Scan for the cell matching the given text and deliver its (x, y) coordinate at center. 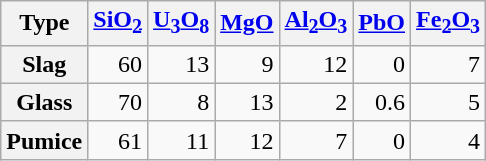
2 (316, 102)
PbO (382, 23)
Al2O3 (316, 23)
60 (118, 64)
MgO (247, 23)
9 (247, 64)
61 (118, 140)
Pumice (44, 140)
Fe2O3 (448, 23)
8 (182, 102)
Glass (44, 102)
SiO2 (118, 23)
0.6 (382, 102)
Slag (44, 64)
4 (448, 140)
70 (118, 102)
11 (182, 140)
5 (448, 102)
Type (44, 23)
U3O8 (182, 23)
